Capture the cell that displays the provided text and extract its [X, Y] central coordinate. 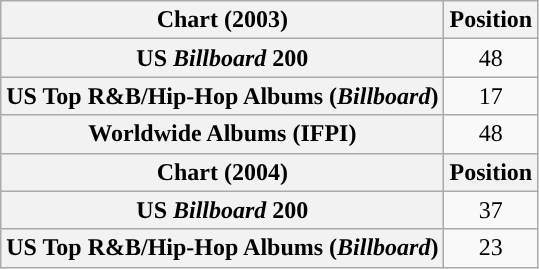
17 [491, 96]
Chart (2003) [222, 20]
Chart (2004) [222, 172]
Worldwide Albums (IFPI) [222, 134]
23 [491, 248]
37 [491, 210]
